Identify which cell holds the provided text, then report its (X, Y) central coordinate. 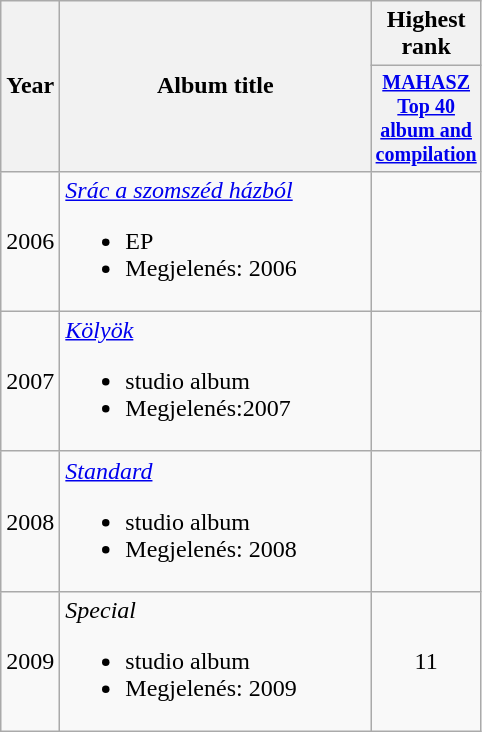
Album title (216, 86)
Year (30, 86)
2008 (30, 521)
Kölyökstudio albumMegjelenés:2007 (216, 381)
Specialstudio albumMegjelenés: 2009 (216, 661)
2006 (30, 241)
2009 (30, 661)
11 (426, 661)
2007 (30, 381)
Highest rank (426, 34)
Standardstudio albumMegjelenés: 2008 (216, 521)
Srác a szomszéd házbólEPMegjelenés: 2006 (216, 241)
MAHASZ Top 40 album and compilation (426, 118)
